From the cell containing the given text, extract its center point as (X, Y) coordinate. 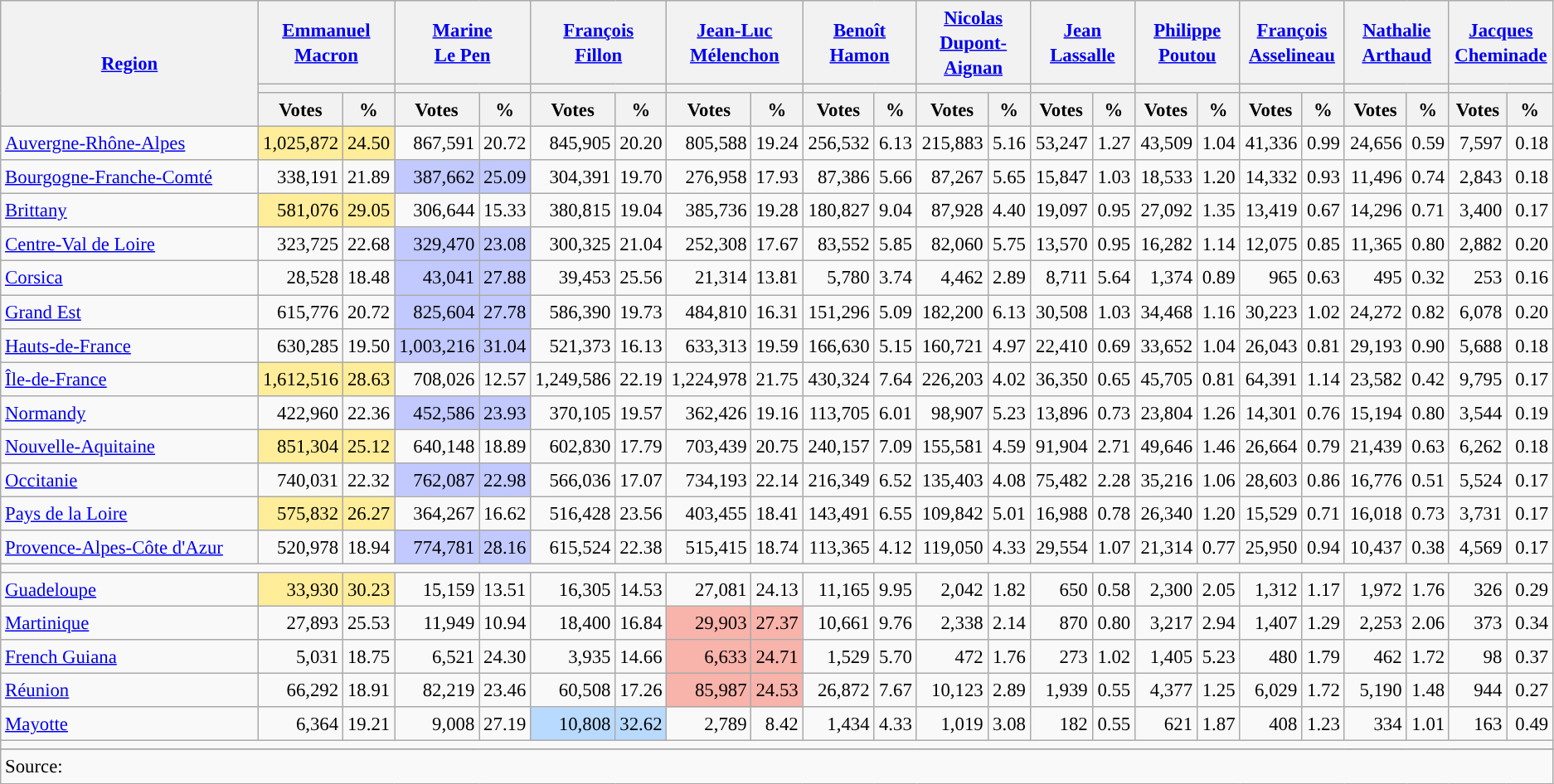
1,405 (1166, 656)
633,313 (709, 345)
22.14 (777, 481)
4,377 (1166, 691)
28.16 (505, 547)
18.75 (368, 656)
26.27 (368, 514)
520,978 (300, 547)
1,003,216 (437, 345)
17.67 (777, 244)
1.35 (1218, 211)
4.97 (1008, 345)
640,148 (437, 446)
0.49 (1530, 724)
253 (1478, 278)
25.09 (505, 177)
82,060 (952, 244)
109,842 (952, 514)
14,301 (1270, 413)
1,249,586 (573, 380)
472 (952, 656)
13.81 (777, 278)
53,247 (1061, 144)
8,711 (1061, 278)
581,076 (300, 211)
256,532 (838, 144)
1,939 (1061, 691)
119,050 (952, 547)
6,262 (1478, 446)
2.71 (1114, 446)
30,223 (1270, 312)
22.98 (505, 481)
3.08 (1008, 724)
5,190 (1375, 691)
83,552 (838, 244)
16,018 (1375, 514)
615,776 (300, 312)
362,426 (709, 413)
10,123 (952, 691)
615,524 (573, 547)
Guadeloupe (129, 590)
NathalieArthaud (1396, 43)
2,882 (1478, 244)
29,193 (1375, 345)
23,804 (1166, 413)
30.23 (368, 590)
373 (1478, 623)
851,304 (300, 446)
Île-de-France (129, 380)
43,509 (1166, 144)
0.37 (1530, 656)
0.38 (1428, 547)
30,508 (1061, 312)
9,795 (1478, 380)
0.82 (1428, 312)
Réunion (129, 691)
JeanLassalle (1082, 43)
Nouvelle-Aquitaine (129, 446)
2.28 (1114, 481)
0.42 (1428, 380)
338,191 (300, 177)
516,428 (573, 514)
1.06 (1218, 481)
14.53 (641, 590)
1,407 (1270, 623)
34,468 (1166, 312)
1.79 (1323, 656)
French Guiana (129, 656)
Hauts-de-France (129, 345)
25,950 (1270, 547)
14.66 (641, 656)
1.17 (1323, 590)
422,960 (300, 413)
1.46 (1218, 446)
0.90 (1428, 345)
5,524 (1478, 481)
4,569 (1478, 547)
23.46 (505, 691)
24.13 (777, 590)
3.74 (896, 278)
740,031 (300, 481)
BenoîtHamon (859, 43)
25.53 (368, 623)
762,087 (437, 481)
0.51 (1428, 481)
66,292 (300, 691)
408 (1270, 724)
3,400 (1478, 211)
9.95 (896, 590)
805,588 (709, 144)
734,193 (709, 481)
49,646 (1166, 446)
0.94 (1323, 547)
10.94 (505, 623)
0.29 (1530, 590)
3,544 (1478, 413)
430,324 (838, 380)
Mayotte (129, 724)
18,400 (573, 623)
6.52 (896, 481)
19.16 (777, 413)
27,081 (709, 590)
160,721 (952, 345)
23.56 (641, 514)
515,415 (709, 547)
15.33 (505, 211)
6,633 (709, 656)
1.82 (1008, 590)
703,439 (709, 446)
1.07 (1114, 547)
29,903 (709, 623)
7.09 (896, 446)
87,928 (952, 211)
4.02 (1008, 380)
22.68 (368, 244)
452,586 (437, 413)
27,092 (1166, 211)
0.85 (1323, 244)
24.53 (777, 691)
18.94 (368, 547)
226,203 (952, 380)
19.50 (368, 345)
5.75 (1008, 244)
0.58 (1114, 590)
85,987 (709, 691)
4.40 (1008, 211)
20.75 (777, 446)
2.94 (1218, 623)
10,661 (838, 623)
Pays de la Loire (129, 514)
23.08 (505, 244)
17.26 (641, 691)
2.14 (1008, 623)
602,830 (573, 446)
5.01 (1008, 514)
Corsica (129, 278)
113,365 (838, 547)
10,437 (1375, 547)
276,958 (709, 177)
334 (1375, 724)
2,843 (1478, 177)
17.07 (641, 481)
Region (129, 64)
2,042 (952, 590)
0.79 (1323, 446)
25.56 (641, 278)
151,296 (838, 312)
24,656 (1375, 144)
845,905 (573, 144)
2.05 (1218, 590)
98 (1478, 656)
23,582 (1375, 380)
8.42 (777, 724)
22.32 (368, 481)
19.59 (777, 345)
19.21 (368, 724)
3,935 (573, 656)
27,893 (300, 623)
11,496 (1375, 177)
39,453 (573, 278)
18.41 (777, 514)
0.76 (1323, 413)
16,305 (573, 590)
5.85 (896, 244)
1.87 (1218, 724)
43,041 (437, 278)
22.38 (641, 547)
0.32 (1428, 278)
EmmanuelMacron (326, 43)
28,528 (300, 278)
NicolasDupont-Aignan (974, 43)
9,008 (437, 724)
13,419 (1270, 211)
0.67 (1323, 211)
PhilippePoutou (1187, 43)
27.88 (505, 278)
965 (1270, 278)
87,267 (952, 177)
1.23 (1323, 724)
Martinique (129, 623)
0.89 (1218, 278)
21.04 (641, 244)
155,581 (952, 446)
Brittany (129, 211)
774,781 (437, 547)
24.71 (777, 656)
26,872 (838, 691)
2,338 (952, 623)
621 (1166, 724)
6,521 (437, 656)
4.59 (1008, 446)
2,300 (1166, 590)
1,374 (1166, 278)
575,832 (300, 514)
4.12 (896, 547)
23.93 (505, 413)
5,031 (300, 656)
2,789 (709, 724)
20.20 (641, 144)
0.69 (1114, 345)
304,391 (573, 177)
1.25 (1218, 691)
11,949 (437, 623)
300,325 (573, 244)
387,662 (437, 177)
21,439 (1375, 446)
29.05 (368, 211)
0.74 (1428, 177)
7,597 (1478, 144)
1,019 (952, 724)
Grand Est (129, 312)
15,529 (1270, 514)
24,272 (1375, 312)
1,025,872 (300, 144)
15,159 (437, 590)
19.24 (777, 144)
5.66 (896, 177)
180,827 (838, 211)
64,391 (1270, 380)
16.31 (777, 312)
15,847 (1061, 177)
5.65 (1008, 177)
6,078 (1478, 312)
33,930 (300, 590)
0.93 (1323, 177)
403,455 (709, 514)
825,604 (437, 312)
26,043 (1270, 345)
15,194 (1375, 413)
0.86 (1323, 481)
MarineLe Pen (463, 43)
7.64 (896, 380)
182,200 (952, 312)
1,529 (838, 656)
28.63 (368, 380)
0.27 (1530, 691)
1,434 (838, 724)
12,075 (1270, 244)
24.50 (368, 144)
22,410 (1061, 345)
Occitanie (129, 481)
708,026 (437, 380)
323,725 (300, 244)
17.93 (777, 177)
252,308 (709, 244)
9.04 (896, 211)
24.30 (505, 656)
21.89 (368, 177)
19.73 (641, 312)
28,603 (1270, 481)
586,390 (573, 312)
364,267 (437, 514)
82,219 (437, 691)
867,591 (437, 144)
273 (1061, 656)
306,644 (437, 211)
380,815 (573, 211)
2.06 (1428, 623)
5,780 (838, 278)
113,705 (838, 413)
385,736 (709, 211)
944 (1478, 691)
11,165 (838, 590)
3,731 (1478, 514)
370,105 (573, 413)
Bourgogne-Franche-Comté (129, 177)
6.01 (896, 413)
33,652 (1166, 345)
12.57 (505, 380)
21.75 (777, 380)
18.91 (368, 691)
0.16 (1530, 278)
1.48 (1428, 691)
Provence-Alpes-Côte d'Azur (129, 547)
98,907 (952, 413)
18,533 (1166, 177)
FrançoisAsselineau (1292, 43)
5,688 (1478, 345)
5.64 (1114, 278)
19.04 (641, 211)
36,350 (1061, 380)
10,808 (573, 724)
7.67 (896, 691)
22.19 (641, 380)
19.70 (641, 177)
JacquesCheminade (1501, 43)
91,904 (1061, 446)
5.16 (1008, 144)
215,883 (952, 144)
495 (1375, 278)
329,470 (437, 244)
566,036 (573, 481)
5.70 (896, 656)
480 (1270, 656)
4.08 (1008, 481)
Jean-LucMélenchon (735, 43)
14,332 (1270, 177)
19.57 (641, 413)
19.28 (777, 211)
143,491 (838, 514)
6,029 (1270, 691)
22.36 (368, 413)
135,403 (952, 481)
6,364 (300, 724)
13,896 (1061, 413)
870 (1061, 623)
29,554 (1061, 547)
16.13 (641, 345)
1,224,978 (709, 380)
75,482 (1061, 481)
484,810 (709, 312)
0.99 (1323, 144)
163 (1478, 724)
35,216 (1166, 481)
13,570 (1061, 244)
1,312 (1270, 590)
3,217 (1166, 623)
521,373 (573, 345)
41,336 (1270, 144)
6.55 (896, 514)
16.84 (641, 623)
87,386 (838, 177)
0.59 (1428, 144)
0.78 (1114, 514)
462 (1375, 656)
166,630 (838, 345)
4,462 (952, 278)
Auvergne-Rhône-Alpes (129, 144)
0.65 (1114, 380)
650 (1061, 590)
1.26 (1218, 413)
26,340 (1166, 514)
5.09 (896, 312)
16,988 (1061, 514)
16.62 (505, 514)
25.12 (368, 446)
FrançoisFillon (599, 43)
Source: (777, 767)
60,508 (573, 691)
2,253 (1375, 623)
1.29 (1323, 623)
Centre-Val de Loire (129, 244)
1.01 (1428, 724)
45,705 (1166, 380)
5.15 (896, 345)
0.19 (1530, 413)
27.19 (505, 724)
14,296 (1375, 211)
27.37 (777, 623)
16,282 (1166, 244)
11,365 (1375, 244)
18.48 (368, 278)
16,776 (1375, 481)
18.74 (777, 547)
18.89 (505, 446)
0.34 (1530, 623)
27.78 (505, 312)
1.27 (1114, 144)
26,664 (1270, 446)
1.16 (1218, 312)
1,612,516 (300, 380)
630,285 (300, 345)
240,157 (838, 446)
19,097 (1061, 211)
216,349 (838, 481)
9.76 (896, 623)
182 (1061, 724)
0.77 (1218, 547)
32.62 (641, 724)
Normandy (129, 413)
1,972 (1375, 590)
13.51 (505, 590)
326 (1478, 590)
31.04 (505, 345)
17.79 (641, 446)
